Find where the given text appears and provide that cell's center as (x, y) coordinate. 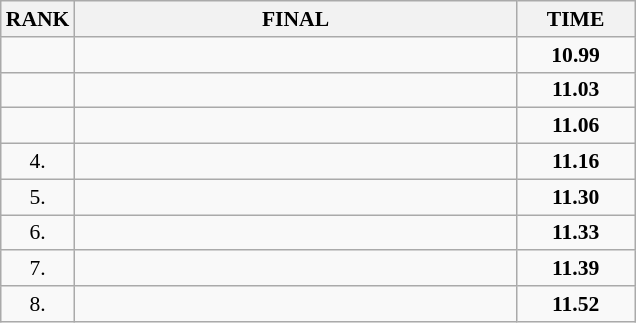
TIME (576, 19)
11.06 (576, 126)
FINAL (295, 19)
8. (38, 304)
5. (38, 197)
11.30 (576, 197)
6. (38, 233)
11.16 (576, 162)
11.39 (576, 269)
7. (38, 269)
RANK (38, 19)
11.33 (576, 233)
11.03 (576, 90)
4. (38, 162)
11.52 (576, 304)
10.99 (576, 55)
